For the text-containing cell, return its midpoint in [x, y] coordinate format. 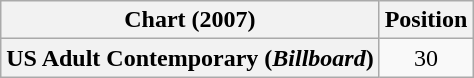
30 [426, 58]
Position [426, 20]
US Adult Contemporary (Billboard) [190, 58]
Chart (2007) [190, 20]
